Return (X, Y) of the center of cell containing provided text 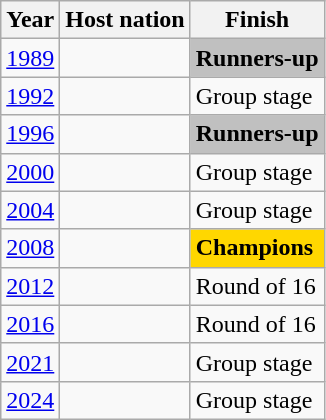
1992 (30, 96)
2004 (30, 210)
2016 (30, 324)
2021 (30, 362)
Year (30, 20)
1989 (30, 58)
Host nation (125, 20)
Finish (257, 20)
2024 (30, 400)
1996 (30, 134)
2008 (30, 248)
2012 (30, 286)
Champions (257, 248)
2000 (30, 172)
